Pinpoint the cell where the given text exists, returning its (x, y) midpoint coordinate. 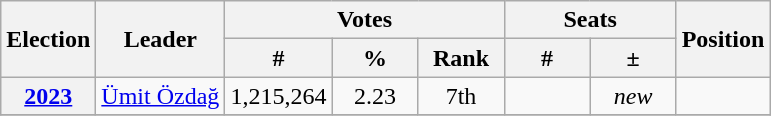
Rank (461, 58)
7th (461, 96)
Leader (160, 39)
Votes (364, 20)
new (633, 96)
% (375, 58)
Position (723, 39)
2023 (48, 96)
Ümit Özdağ (160, 96)
1,215,264 (278, 96)
± (633, 58)
Seats (590, 20)
Election (48, 39)
2.23 (375, 96)
